Identify which cell holds the provided text, then report its [X, Y] central coordinate. 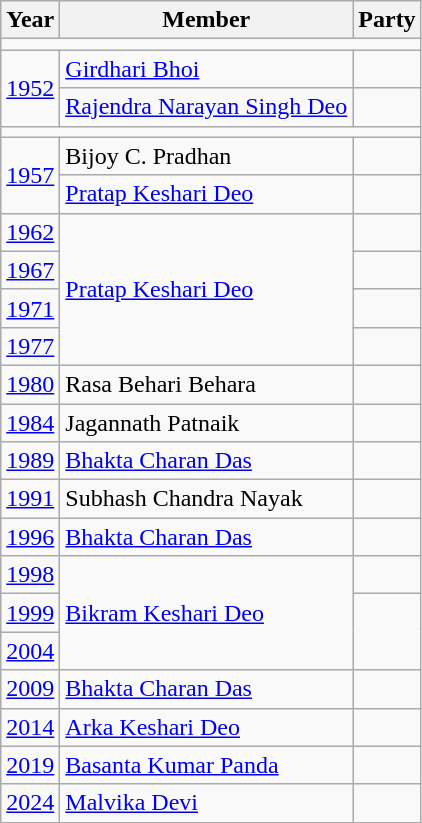
1971 [30, 308]
Rasa Behari Behara [206, 384]
1998 [30, 575]
Bijoy C. Pradhan [206, 156]
1984 [30, 423]
2024 [30, 803]
Arka Keshari Deo [206, 727]
1991 [30, 499]
1977 [30, 346]
Rajendra Narayan Singh Deo [206, 107]
1962 [30, 232]
Malvika Devi [206, 803]
2004 [30, 651]
1957 [30, 175]
Party [387, 20]
Basanta Kumar Panda [206, 765]
2009 [30, 689]
Bikram Keshari Deo [206, 613]
Member [206, 20]
2019 [30, 765]
1952 [30, 88]
1967 [30, 270]
Jagannath Patnaik [206, 423]
1989 [30, 461]
Girdhari Bhoi [206, 69]
2014 [30, 727]
1999 [30, 613]
Year [30, 20]
1996 [30, 537]
1980 [30, 384]
Subhash Chandra Nayak [206, 499]
